Return the [X, Y] coordinate for the center point of the cell that contains the specified text.  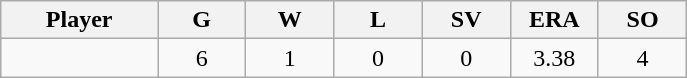
G [202, 20]
ERA [554, 20]
W [290, 20]
SO [642, 20]
3.38 [554, 58]
1 [290, 58]
Player [80, 20]
6 [202, 58]
SV [466, 20]
4 [642, 58]
L [378, 20]
